Extract the [X, Y] coordinate from the center of the cell holding the provided text.  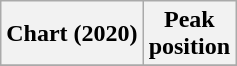
Peakposition [189, 34]
Chart (2020) [72, 34]
